Find where the given text appears and provide that cell's center as (X, Y) coordinate. 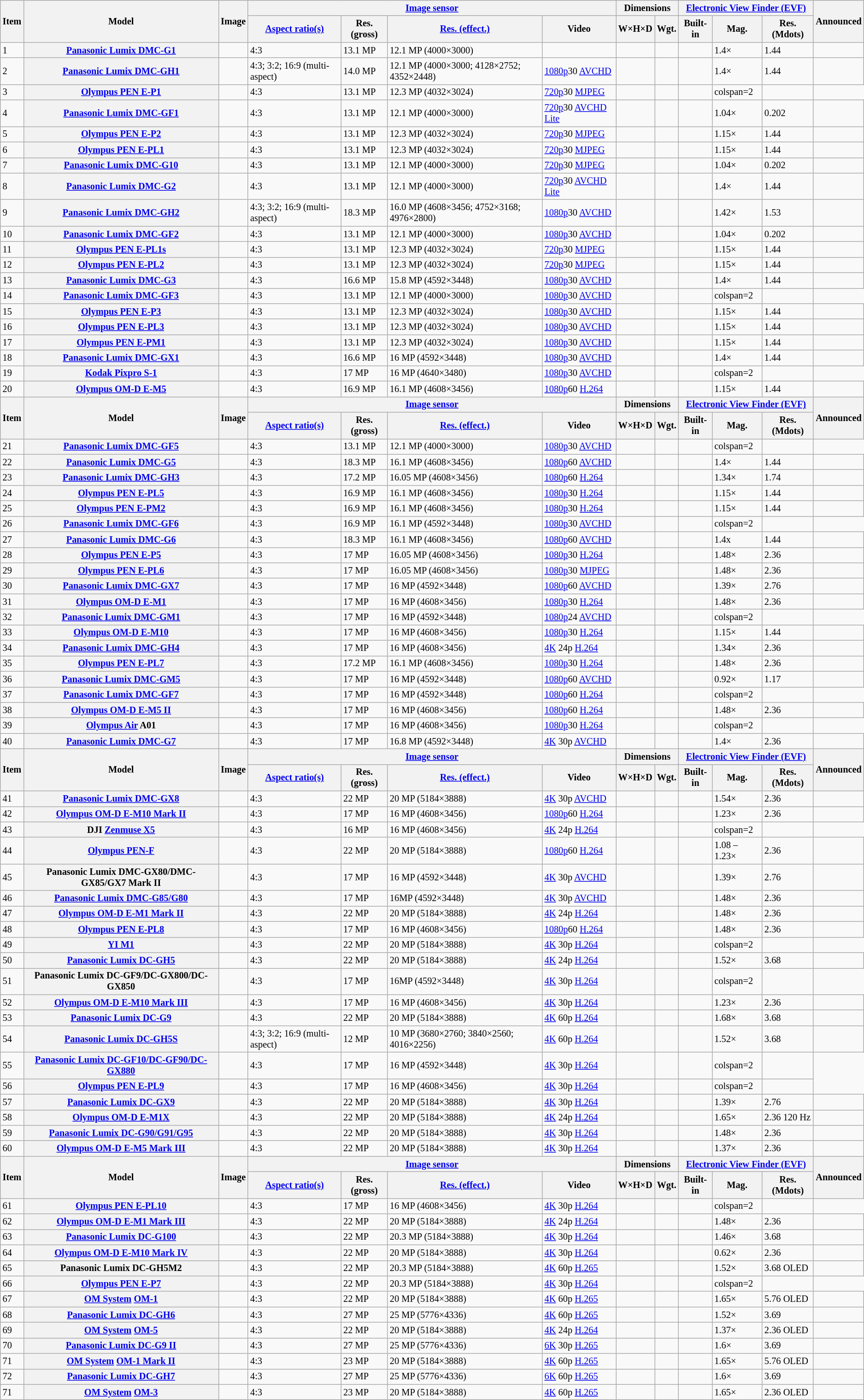
58 (12, 1118)
Olympus OM-D E-M10 Mark II (121, 814)
Panasonic Lumix DMC-GF6 (121, 524)
0.62× (737, 1253)
68 (12, 1315)
54 (12, 1039)
15 (12, 311)
66 (12, 1283)
Olympus PEN E-PL7 (121, 663)
Panasonic Lumix DC-G100 (121, 1237)
1.53 (788, 213)
Olympus PEN-F (121, 851)
Panasonic Lumix DMC-GX7 (121, 586)
Panasonic Lumix DMC-G85/G80 (121, 898)
Olympus PEN E-PL6 (121, 570)
23 (12, 477)
Olympus PEN E-PL1s (121, 249)
21 (12, 446)
Olympus OM-D E-M1 Mark III (121, 1222)
6K 30p H.265 (579, 1346)
62 (12, 1222)
Panasonic Lumix DMC-G2 (121, 186)
1.68× (737, 1018)
36 (12, 679)
57 (12, 1102)
Panasonic Lumix DC-G9 (121, 1018)
Olympus PEN E-PL9 (121, 1086)
51 (12, 981)
OM System OM-1 Mark II (121, 1361)
4 (12, 113)
41 (12, 799)
56 (12, 1086)
46 (12, 898)
1.08 – 1.23× (737, 851)
Panasonic Lumix DMC-G6 (121, 539)
1.42× (737, 213)
27 (12, 539)
Kodak Pixpro S-1 (121, 373)
16 MP (4640×3480) (465, 373)
72 (12, 1377)
16 (12, 327)
25 (12, 509)
14 (12, 296)
42 (12, 814)
Panasonic Lumix DMC-G10 (121, 165)
12.1 MP (4000×3000; 4128×2752; 4352×2448) (465, 71)
39 (12, 726)
16.8 MP (4592×3448) (465, 741)
32 (12, 617)
Olympus OM-D E-M1 Mark II (121, 914)
69 (12, 1330)
Panasonic Lumix DC-GH6 (121, 1315)
Panasonic Lumix DMC-GF3 (121, 296)
Olympus Air A01 (121, 726)
35 (12, 663)
6K 60p H.265 (579, 1377)
1080p24 AVCHD (579, 617)
Panasonic Lumix DMC-GH4 (121, 648)
8 (12, 186)
Olympus PEN E-PL1 (121, 150)
Panasonic Lumix DMC-GX8 (121, 799)
Olympus OM-D E-M1 (121, 602)
49 (12, 945)
Panasonic Lumix DC-GH5M2 (121, 1268)
10 MP (3680×2760; 3840×2560; 4016×2256) (465, 1039)
11 (12, 249)
65 (12, 1268)
Panasonic Lumix DMC-GX80/DMC-GX85/GX7 Mark II (121, 877)
Olympus PEN E-P2 (121, 134)
31 (12, 602)
64 (12, 1253)
Panasonic Lumix DC-GH5S (121, 1039)
12 (12, 265)
DJI Zenmuse X5 (121, 830)
61 (12, 1206)
29 (12, 570)
Olympus OM-D E-M5 (121, 389)
Panasonic Lumix DMC-GH2 (121, 213)
Panasonic Lumix DMC-GF7 (121, 695)
24 (12, 493)
10 (12, 234)
19 (12, 373)
33 (12, 633)
Olympus OM-D E-M5 Mark III (121, 1148)
Panasonic Lumix DMC-G1 (121, 50)
Olympus PEN E-P3 (121, 311)
2.36 120 Hz (788, 1118)
16.1 MP (4592×3448) (465, 524)
16 MP (364, 830)
48 (12, 929)
50 (12, 960)
14.0 MP (364, 71)
Panasonic Lumix DC-GX9 (121, 1102)
Olympus PEN E-PL10 (121, 1206)
16.0 MP (4608×3456; 4752×3168; 4976×2800) (465, 213)
Panasonic Lumix DC-GH5 (121, 960)
45 (12, 877)
YI M1 (121, 945)
3 (12, 92)
60 (12, 1148)
44 (12, 851)
34 (12, 648)
63 (12, 1237)
9 (12, 213)
15.8 MP (4592×3448) (465, 281)
Olympus OM-D E-M10 Mark IV (121, 1253)
52 (12, 1002)
2 (12, 71)
Panasonic Lumix DMC-GF5 (121, 446)
Panasonic Lumix DC-G9 II (121, 1346)
Panasonic Lumix DC-GH7 (121, 1377)
3.68 OLED (788, 1268)
12 MP (364, 1039)
Panasonic Lumix DMC-GM5 (121, 679)
Panasonic Lumix DMC-G7 (121, 741)
OM System OM-5 (121, 1330)
55 (12, 1066)
Olympus PEN E-P1 (121, 92)
Panasonic Lumix DMC-GX1 (121, 358)
30 (12, 586)
Olympus PEN E-PL3 (121, 327)
17 (12, 342)
Olympus PEN E-P5 (121, 555)
Olympus OM-D E-M5 II (121, 710)
Olympus PEN E-PL2 (121, 265)
1 (12, 50)
59 (12, 1133)
Olympus OM-D E-M10 (121, 633)
Olympus PEN E-PL5 (121, 493)
20 (12, 389)
1.54× (737, 799)
0.92× (737, 679)
Olympus OM-D E-M1X (121, 1118)
18 (12, 358)
47 (12, 914)
13 (12, 281)
Olympus PEN E-PL8 (121, 929)
OM System OM-3 (121, 1392)
Olympus OM-D E-M10 Mark III (121, 1002)
Olympus PEN E-PM1 (121, 342)
Panasonic Lumix DMC-G5 (121, 462)
Panasonic Lumix DMC-GH1 (121, 71)
Panasonic Lumix DMC-GF2 (121, 234)
1.74 (788, 477)
Panasonic Lumix DC-GF10/DC-GF90/DC-GX880 (121, 1066)
Panasonic Lumix DMC-GM1 (121, 617)
26 (12, 524)
37 (12, 695)
40 (12, 741)
Panasonic Lumix DC-GF9/DC-GX800/DC-GX850 (121, 981)
28 (12, 555)
53 (12, 1018)
6 (12, 150)
1.17 (788, 679)
Olympus PEN E-P7 (121, 1283)
67 (12, 1299)
Panasonic Lumix DMC-G3 (121, 281)
OM System OM-1 (121, 1299)
38 (12, 710)
43 (12, 830)
Panasonic Lumix DMC-GF1 (121, 113)
1080p30 MJPEG (579, 570)
7 (12, 165)
1.4x (737, 539)
5 (12, 134)
1.46× (737, 1237)
70 (12, 1346)
Panasonic Lumix DC-G90/G91/G95 (121, 1133)
22 (12, 462)
Olympus PEN E-PM2 (121, 509)
Panasonic Lumix DMC-GH3 (121, 477)
